Provide the [X, Y] coordinate of the cell's center where the given text is located.  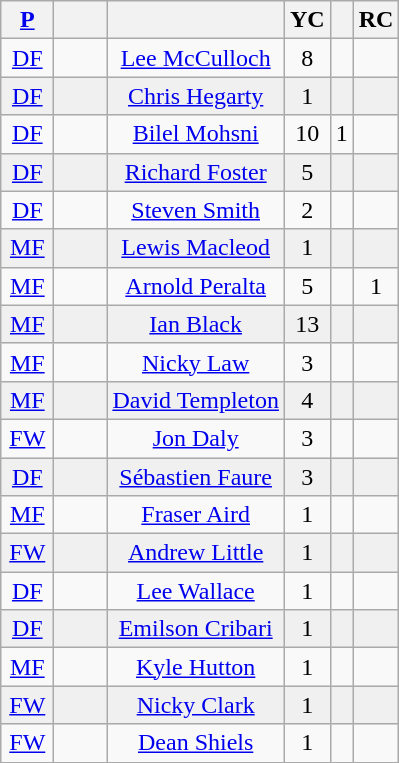
RC [376, 20]
10 [307, 134]
Dean Shiels [196, 743]
Nicky Law [196, 362]
Bilel Mohsni [196, 134]
Jon Daly [196, 438]
Fraser Aird [196, 515]
David Templeton [196, 400]
8 [307, 58]
Lee Wallace [196, 591]
Nicky Clark [196, 705]
YC [307, 20]
Sébastien Faure [196, 477]
Ian Black [196, 324]
Arnold Peralta [196, 286]
4 [307, 400]
P [28, 20]
Steven Smith [196, 210]
Chris Hegarty [196, 96]
Lee McCulloch [196, 58]
2 [307, 210]
Richard Foster [196, 172]
13 [307, 324]
Kyle Hutton [196, 667]
Lewis Macleod [196, 248]
Andrew Little [196, 553]
Emilson Cribari [196, 629]
